From the cell containing the given text, extract its center point as (x, y) coordinate. 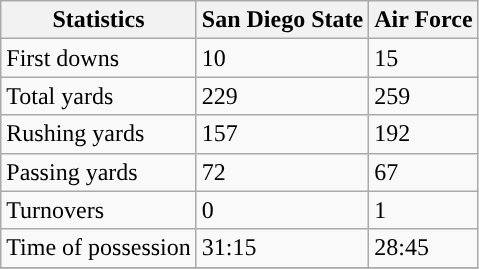
San Diego State (282, 20)
1 (424, 210)
Time of possession (99, 248)
Turnovers (99, 210)
Statistics (99, 20)
31:15 (282, 248)
Passing yards (99, 172)
72 (282, 172)
157 (282, 134)
15 (424, 58)
Rushing yards (99, 134)
192 (424, 134)
0 (282, 210)
67 (424, 172)
Total yards (99, 96)
259 (424, 96)
229 (282, 96)
First downs (99, 58)
10 (282, 58)
28:45 (424, 248)
Air Force (424, 20)
